Provide the (X, Y) coordinate of the cell's center where the given text is located.  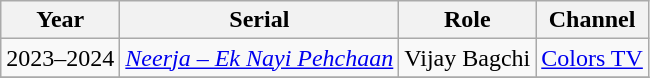
Vijay Bagchi (468, 58)
Colors TV (592, 58)
Channel (592, 20)
Neerja – Ek Nayi Pehchaan (260, 58)
Role (468, 20)
Year (60, 20)
Serial (260, 20)
2023–2024 (60, 58)
